Provide the (X, Y) coordinate of the cell's center where the given text is located.  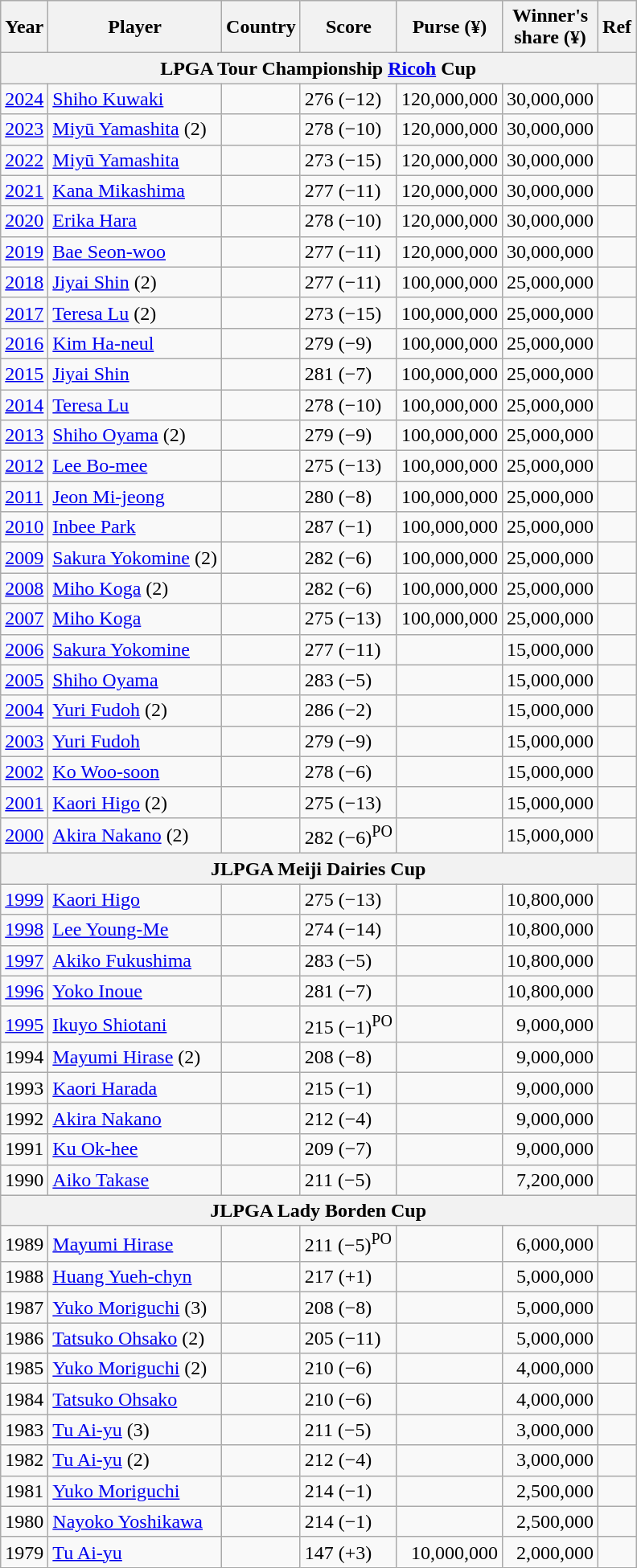
Yuri Fudoh (135, 741)
2014 (24, 404)
2017 (24, 313)
2015 (24, 374)
1979 (24, 1552)
2019 (24, 252)
Yoko Inoue (135, 991)
Year (24, 27)
2,000,000 (550, 1552)
1988 (24, 1277)
6,000,000 (550, 1244)
Kaori Higo (2) (135, 802)
2009 (24, 558)
10,000,000 (449, 1552)
Mayumi Hirase (2) (135, 1058)
2008 (24, 588)
Yuko Moriguchi (3) (135, 1308)
Jiyai Shin (2) (135, 282)
2004 (24, 710)
2000 (24, 836)
2002 (24, 772)
1983 (24, 1430)
JLPGA Lady Borden Cup (318, 1210)
1987 (24, 1308)
LPGA Tour Championship Ricoh Cup (318, 68)
Nayoko Yoshikawa (135, 1521)
1996 (24, 991)
Miho Koga (135, 619)
Bae Seon-woo (135, 252)
1989 (24, 1244)
Yuri Fudoh (2) (135, 710)
2020 (24, 221)
2021 (24, 190)
1995 (24, 1024)
215 (−1) (348, 1088)
276 (−12) (348, 99)
Akira Nakano (135, 1119)
Tu Ai-yu (135, 1552)
Kim Ha-neul (135, 343)
2024 (24, 99)
Akiko Fukushima (135, 960)
2006 (24, 649)
2005 (24, 680)
Ikuyo Shiotani (135, 1024)
Score (348, 27)
Winner'sshare (¥) (550, 27)
Kaori Harada (135, 1088)
209 (−7) (348, 1149)
Yuko Moriguchi (2) (135, 1369)
280 (−8) (348, 497)
Ko Woo-soon (135, 772)
2012 (24, 466)
2022 (24, 160)
1998 (24, 930)
Tu Ai-yu (2) (135, 1460)
1982 (24, 1460)
Jiyai Shin (135, 374)
Country (261, 27)
1997 (24, 960)
Miho Koga (2) (135, 588)
Tatsuko Ohsako (135, 1399)
211 (−5)PO (348, 1244)
Kana Mikashima (135, 190)
2023 (24, 129)
Miyū Yamashita (135, 160)
Mayumi Hirase (135, 1244)
1994 (24, 1058)
Shiho Oyama (135, 680)
Lee Bo-mee (135, 466)
217 (+1) (348, 1277)
1993 (24, 1088)
2013 (24, 436)
Sakura Yokomine (2) (135, 558)
Purse (¥) (449, 27)
Ref (618, 27)
282 (−6)PO (348, 836)
Huang Yueh-chyn (135, 1277)
1991 (24, 1149)
Inbee Park (135, 527)
Miyū Yamashita (2) (135, 129)
Player (135, 27)
Sakura Yokomine (135, 649)
Tatsuko Ohsako (2) (135, 1338)
2011 (24, 497)
Tu Ai-yu (3) (135, 1430)
1984 (24, 1399)
1999 (24, 899)
2018 (24, 282)
147 (+3) (348, 1552)
2007 (24, 619)
2016 (24, 343)
Shiho Oyama (2) (135, 436)
2010 (24, 527)
2003 (24, 741)
287 (−1) (348, 527)
1990 (24, 1180)
Shiho Kuwaki (135, 99)
215 (−1)PO (348, 1024)
Lee Young-Me (135, 930)
1985 (24, 1369)
Jeon Mi-jeong (135, 497)
1992 (24, 1119)
286 (−2) (348, 710)
Ku Ok-hee (135, 1149)
7,200,000 (550, 1180)
278 (−6) (348, 772)
2001 (24, 802)
1986 (24, 1338)
1980 (24, 1521)
274 (−14) (348, 930)
Teresa Lu (2) (135, 313)
JLPGA Meiji Dairies Cup (318, 869)
205 (−11) (348, 1338)
Kaori Higo (135, 899)
Erika Hara (135, 221)
Yuko Moriguchi (135, 1491)
Aiko Takase (135, 1180)
Akira Nakano (2) (135, 836)
Teresa Lu (135, 404)
1981 (24, 1491)
